Scan for the cell matching the given text and deliver its [x, y] coordinate at center. 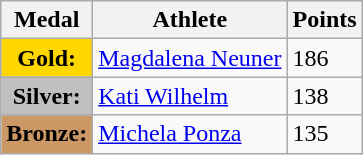
186 [324, 58]
Athlete [190, 20]
Silver: [47, 96]
135 [324, 134]
138 [324, 96]
Gold: [47, 58]
Kati Wilhelm [190, 96]
Points [324, 20]
Medal [47, 20]
Bronze: [47, 134]
Magdalena Neuner [190, 58]
Michela Ponza [190, 134]
